Determine the [X, Y] coordinate at the center of the cell enclosing the given text.  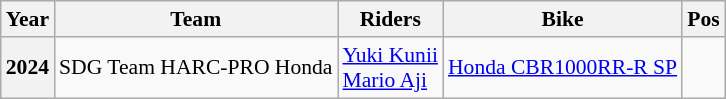
Bike [562, 19]
SDG Team HARC-PRO Honda [196, 68]
Team [196, 19]
Yuki Kunii Mario Aji [390, 68]
Riders [390, 19]
Honda CBR1000RR-R SP [562, 68]
Year [28, 19]
Pos [704, 19]
2024 [28, 68]
